Identify which cell holds the provided text, then report its [x, y] central coordinate. 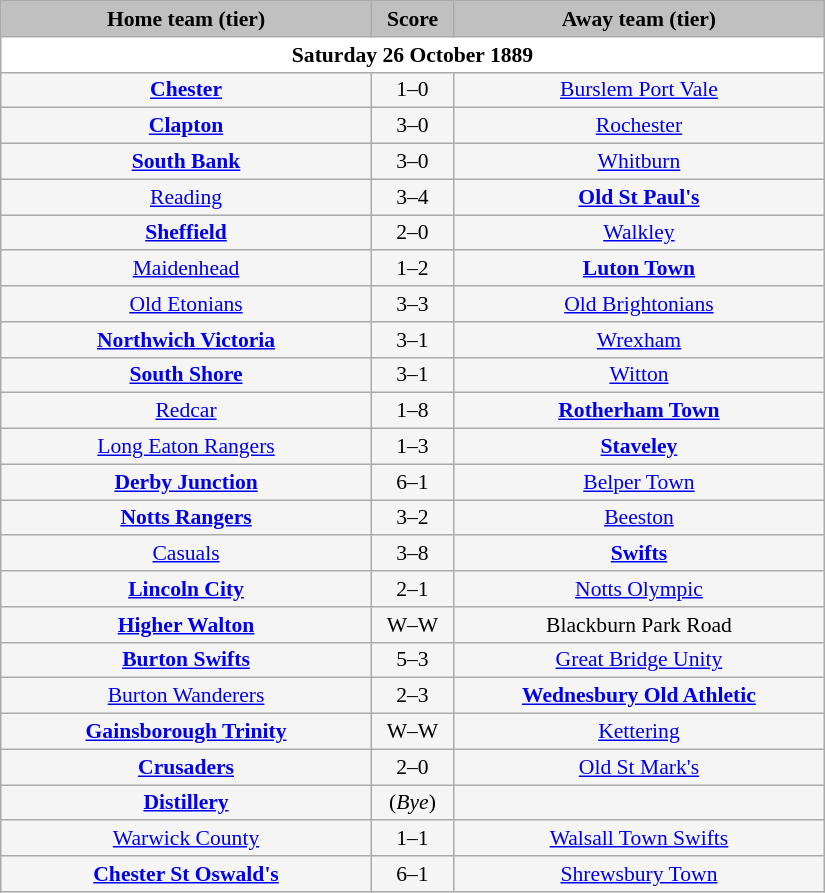
Reading [186, 197]
Walsall Town Swifts [640, 839]
Blackburn Park Road [640, 625]
South Shore [186, 375]
1–2 [412, 269]
3–2 [412, 518]
South Bank [186, 162]
Distillery [186, 803]
1–3 [412, 447]
Burton Wanderers [186, 696]
Higher Walton [186, 625]
Luton Town [640, 269]
1–0 [412, 90]
Witton [640, 375]
Whitburn [640, 162]
Derby Junction [186, 482]
Clapton [186, 126]
Chester [186, 90]
(Bye) [412, 803]
Maidenhead [186, 269]
Rochester [640, 126]
Notts Rangers [186, 518]
Great Bridge Unity [640, 660]
Rotherham Town [640, 411]
Burton Swifts [186, 660]
Shrewsbury Town [640, 874]
2–1 [412, 589]
Beeston [640, 518]
Wrexham [640, 340]
Gainsborough Trinity [186, 732]
2–3 [412, 696]
Long Eaton Rangers [186, 447]
Away team (tier) [640, 19]
Old St Paul's [640, 197]
Swifts [640, 554]
Lincoln City [186, 589]
Old St Mark's [640, 767]
Walkley [640, 233]
Sheffield [186, 233]
Chester St Oswald's [186, 874]
Saturday 26 October 1889 [413, 55]
Kettering [640, 732]
3–8 [412, 554]
5–3 [412, 660]
Home team (tier) [186, 19]
Northwich Victoria [186, 340]
Notts Olympic [640, 589]
3–4 [412, 197]
Belper Town [640, 482]
3–3 [412, 304]
Score [412, 19]
Old Brightonians [640, 304]
Staveley [640, 447]
Warwick County [186, 839]
1–1 [412, 839]
Redcar [186, 411]
Crusaders [186, 767]
1–8 [412, 411]
Wednesbury Old Athletic [640, 696]
Burslem Port Vale [640, 90]
Casuals [186, 554]
Old Etonians [186, 304]
